Return (x, y) of the center of cell containing provided text 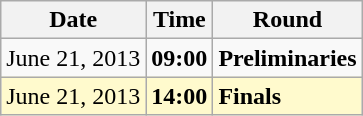
Time (180, 20)
Preliminaries (288, 58)
Finals (288, 96)
Date (74, 20)
Round (288, 20)
09:00 (180, 58)
14:00 (180, 96)
